For the text-containing cell, return its midpoint in (X, Y) coordinate format. 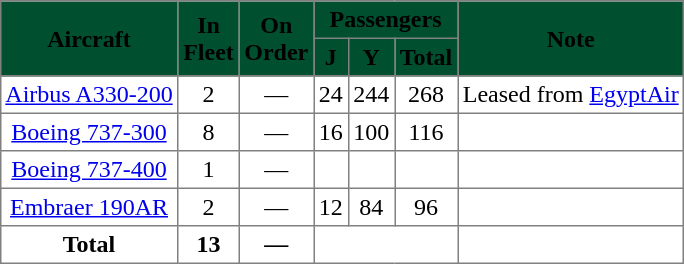
Passengers (386, 20)
Airbus A330-200 (89, 95)
100 (371, 132)
116 (426, 132)
16 (331, 132)
On Order (276, 38)
1 (208, 170)
12 (331, 207)
Note (571, 38)
13 (208, 245)
Boeing 737-300 (89, 132)
24 (331, 95)
J (331, 57)
8 (208, 132)
84 (371, 207)
Aircraft (89, 38)
Boeing 737-400 (89, 170)
268 (426, 95)
Y (371, 57)
96 (426, 207)
In Fleet (208, 38)
Embraer 190AR (89, 207)
Leased from EgyptAir (571, 95)
244 (371, 95)
